Find where the given text appears and provide that cell's center as [x, y] coordinate. 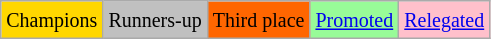
Promoted [354, 20]
Third place [258, 20]
Champions [52, 20]
Runners-up [155, 20]
Relegated [444, 20]
